Search for the cell housing the specified text and yield its (X, Y) center coordinate. 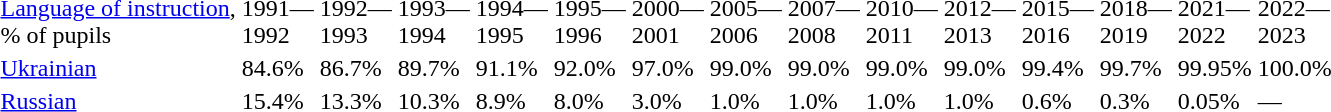
97.0% (668, 68)
89.7% (434, 68)
86.7% (356, 68)
99.95% (1214, 68)
92.0% (590, 68)
91.1% (512, 68)
99.7% (1136, 68)
99.4% (1058, 68)
84.6% (278, 68)
